For the text-containing cell, return its midpoint in [x, y] coordinate format. 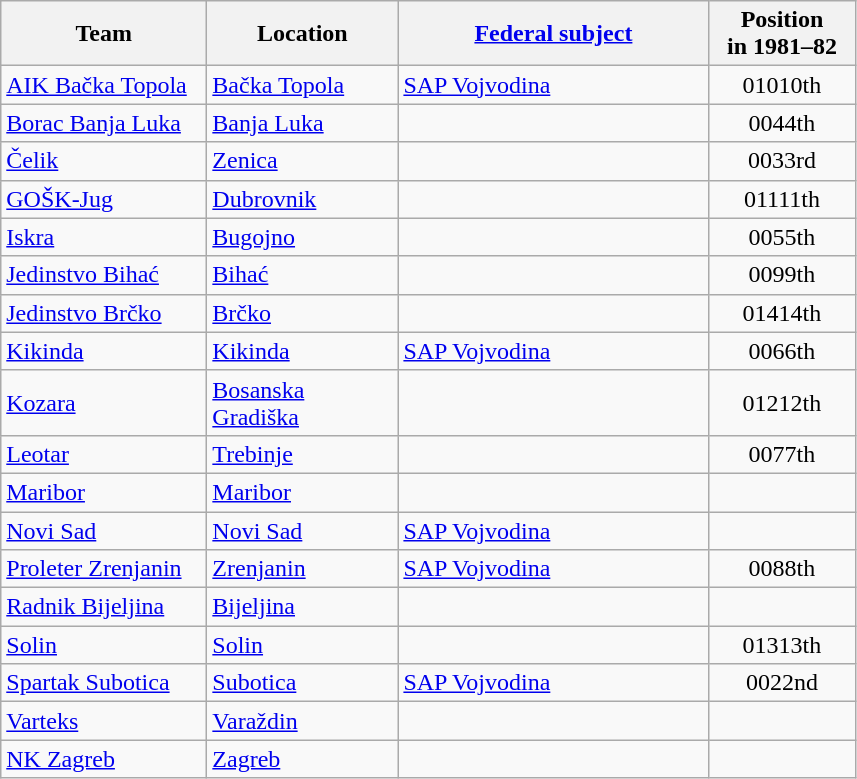
01313th [782, 645]
Spartak Subotica [104, 683]
0044th [782, 123]
Zagreb [302, 759]
0077th [782, 454]
0099th [782, 275]
01414th [782, 313]
Proleter Zrenjanin [104, 569]
NK Zagreb [104, 759]
Čelik [104, 161]
Brčko [302, 313]
AIK Bačka Topola [104, 85]
Borac Banja Luka [104, 123]
Iskra [104, 237]
Location [302, 34]
Varaždin [302, 721]
Zenica [302, 161]
0066th [782, 351]
Jedinstvo Brčko [104, 313]
GOŠK-Jug [104, 199]
Bugojno [302, 237]
0022nd [782, 683]
Bihać [302, 275]
Jedinstvo Bihać [104, 275]
0088th [782, 569]
Kozara [104, 402]
Positionin 1981–82 [782, 34]
Bosanska Gradiška [302, 402]
0033rd [782, 161]
Dubrovnik [302, 199]
Banja Luka [302, 123]
0055th [782, 237]
01010th [782, 85]
Bijeljina [302, 607]
Leotar [104, 454]
Team [104, 34]
Subotica [302, 683]
Federal subject [554, 34]
Bačka Topola [302, 85]
01212th [782, 402]
Radnik Bijeljina [104, 607]
Trebinje [302, 454]
Zrenjanin [302, 569]
01111th [782, 199]
Varteks [104, 721]
